From the cell containing the given text, extract its center point as [x, y] coordinate. 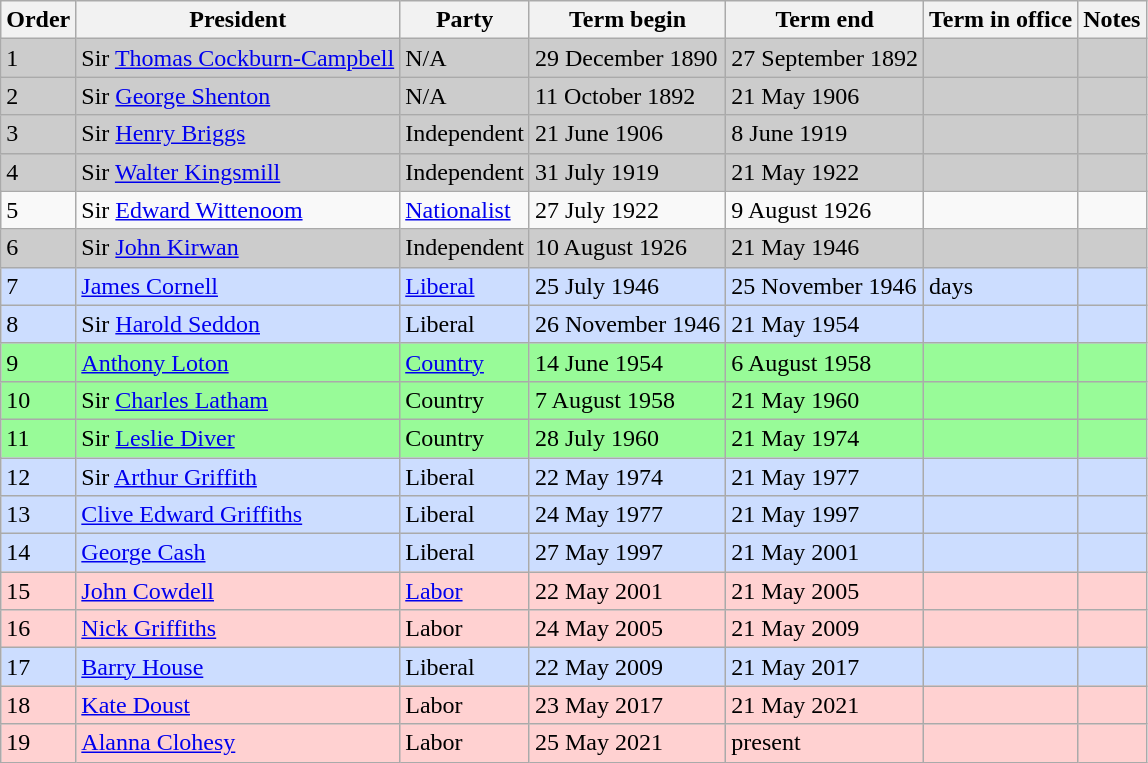
1 [38, 58]
14 [38, 553]
present [825, 743]
Sir John Kirwan [238, 248]
Sir Charles Latham [238, 400]
21 May 1997 [825, 515]
4 [38, 172]
21 May 2017 [825, 667]
27 May 1997 [627, 553]
21 May 1954 [825, 324]
23 May 2017 [627, 705]
Nationalist [465, 210]
21 May 2005 [825, 591]
8 [38, 324]
12 [38, 477]
18 [38, 705]
21 May 2009 [825, 629]
Sir Henry Briggs [238, 134]
17 [38, 667]
22 May 2009 [627, 667]
31 July 1919 [627, 172]
Sir Arthur Griffith [238, 477]
22 May 1974 [627, 477]
15 [38, 591]
Clive Edward Griffiths [238, 515]
21 May 2001 [825, 553]
7 [38, 286]
John Cowdell [238, 591]
22 May 2001 [627, 591]
7 August 1958 [627, 400]
Sir Leslie Diver [238, 438]
days [1000, 286]
James Cornell [238, 286]
Barry House [238, 667]
25 May 2021 [627, 743]
25 July 1946 [627, 286]
Term begin [627, 20]
6 August 1958 [825, 362]
9 [38, 362]
28 July 1960 [627, 438]
Sir Harold Seddon [238, 324]
24 May 1977 [627, 515]
21 May 2021 [825, 705]
21 May 1974 [825, 438]
16 [38, 629]
19 [38, 743]
21 May 1906 [825, 96]
8 June 1919 [825, 134]
Alanna Clohesy [238, 743]
5 [38, 210]
11 October 1892 [627, 96]
3 [38, 134]
Sir Walter Kingsmill [238, 172]
Kate Doust [238, 705]
29 December 1890 [627, 58]
25 November 1946 [825, 286]
2 [38, 96]
21 May 1922 [825, 172]
Term end [825, 20]
Term in office [1000, 20]
10 August 1926 [627, 248]
George Cash [238, 553]
21 May 1977 [825, 477]
Sir Thomas Cockburn-Campbell [238, 58]
27 September 1892 [825, 58]
21 May 1946 [825, 248]
10 [38, 400]
21 May 1960 [825, 400]
6 [38, 248]
Sir George Shenton [238, 96]
Party [465, 20]
26 November 1946 [627, 324]
24 May 2005 [627, 629]
President [238, 20]
Order [38, 20]
11 [38, 438]
Nick Griffiths [238, 629]
9 August 1926 [825, 210]
27 July 1922 [627, 210]
13 [38, 515]
21 June 1906 [627, 134]
Sir Edward Wittenoom [238, 210]
Notes [1112, 20]
Anthony Loton [238, 362]
14 June 1954 [627, 362]
